Return the (X, Y) coordinate for the center point of the cell that contains the specified text.  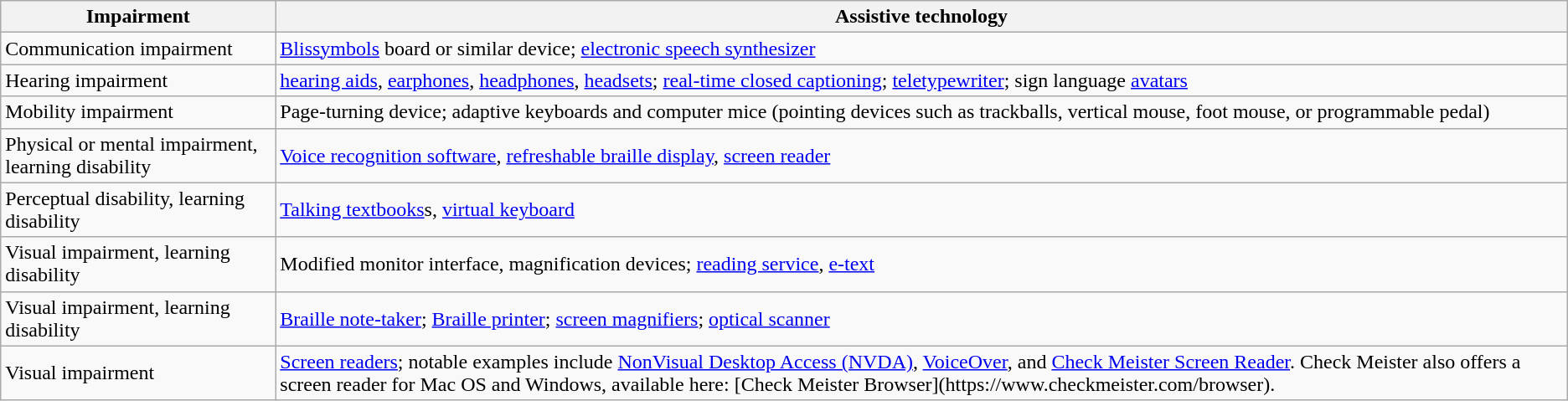
Physical or mental impairment, learning disability (138, 156)
Visual impairment (138, 373)
Blissymbols board or similar device; electronic speech synthesizer (921, 49)
Hearing impairment (138, 80)
Mobility impairment (138, 112)
Voice recognition software, refreshable braille display, screen reader (921, 156)
Page-turning device; adaptive keyboards and computer mice (pointing devices such as trackballs, vertical mouse, foot mouse, or programmable pedal) (921, 112)
Braille note-taker; Braille printer; screen magnifiers; optical scanner (921, 318)
hearing aids, earphones, headphones, headsets; real-time closed captioning; teletypewriter; sign language avatars (921, 80)
Talking textbookss, virtual keyboard (921, 209)
Impairment (138, 17)
Perceptual disability, learning disability (138, 209)
Communication impairment (138, 49)
Modified monitor interface, magnification devices; reading service, e-text (921, 265)
Assistive technology (921, 17)
